Output the [x, y] coordinate of the center of the cell containing the given text.  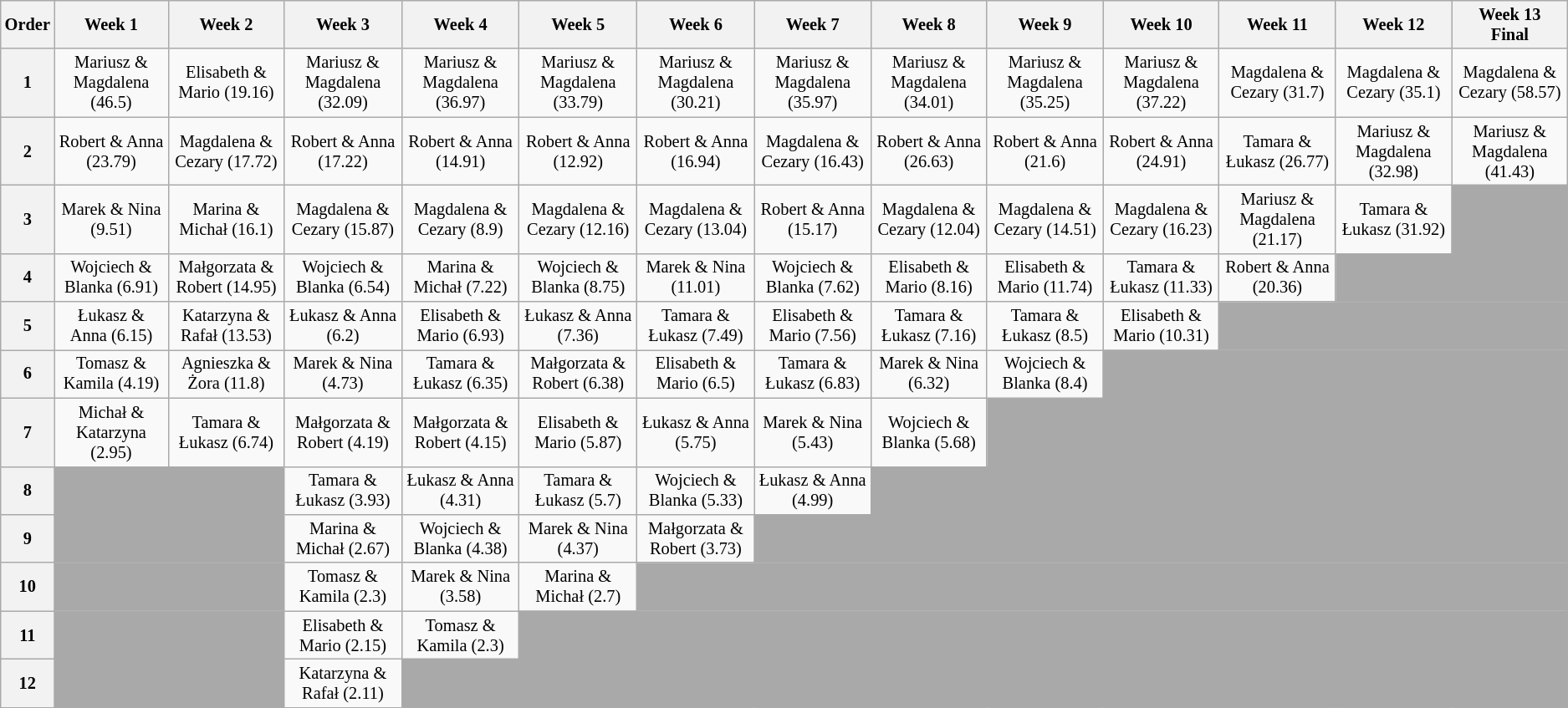
Wojciech & Blanka (4.38) [460, 538]
Tamara & Łukasz (7.49) [696, 326]
Tomasz & Kamila (4.19) [111, 374]
Mariusz & Magdalena (36.97) [460, 83]
Łukasz & Anna (7.36) [579, 326]
Marina & Michał (7.22) [460, 278]
Katarzyna & Rafał (2.11) [343, 683]
Mariusz & Magdalena (46.5) [111, 83]
Wojciech & Blanka (5.68) [928, 432]
Elisabeth & Mario (8.16) [928, 278]
Tamara & Łukasz (11.33) [1161, 278]
Mariusz & Magdalena (32.98) [1393, 151]
Łukasz & Anna (6.15) [111, 326]
Mariusz & Magdalena (35.97) [813, 83]
Marek & Nina (11.01) [696, 278]
Mariusz & Magdalena (21.17) [1278, 219]
Robert & Anna (24.91) [1161, 151]
Łukasz & Anna (5.75) [696, 432]
Tamara & Łukasz (6.35) [460, 374]
Week 12 [1393, 24]
Week 6 [696, 24]
Week 9 [1045, 24]
10 [28, 587]
Magdalena & Cezary (15.87) [343, 219]
Mariusz & Magdalena (32.09) [343, 83]
Robert & Anna (15.17) [813, 219]
2 [28, 151]
Marina & Michał (16.1) [226, 219]
Week 2 [226, 24]
Magdalena & Cezary (8.9) [460, 219]
Magdalena & Cezary (14.51) [1045, 219]
Week 5 [579, 24]
Łukasz & Anna (6.2) [343, 326]
1 [28, 83]
Elisabeth & Mario (11.74) [1045, 278]
9 [28, 538]
Elisabeth & Mario (5.87) [579, 432]
4 [28, 278]
Mariusz & Magdalena (33.79) [579, 83]
Elisabeth & Mario (6.93) [460, 326]
Tamara & Łukasz (6.83) [813, 374]
Mariusz & Magdalena (34.01) [928, 83]
Tamara & Łukasz (8.5) [1045, 326]
Wojciech & Blanka (7.62) [813, 278]
Michał & Katarzyna (2.95) [111, 432]
Week 11 [1278, 24]
Week 10 [1161, 24]
Mariusz & Magdalena (37.22) [1161, 83]
Marek & Nina (3.58) [460, 587]
Wojciech & Blanka (8.75) [579, 278]
Łukasz & Anna (4.31) [460, 491]
Marek & Nina (4.37) [579, 538]
Magdalena & Cezary (58.57) [1510, 83]
6 [28, 374]
3 [28, 219]
Wojciech & Blanka (6.54) [343, 278]
Elisabeth & Mario (19.16) [226, 83]
Marek & Nina (4.73) [343, 374]
5 [28, 326]
Robert & Anna (14.91) [460, 151]
Marek & Nina (9.51) [111, 219]
Robert & Anna (16.94) [696, 151]
Week 8 [928, 24]
Agnieszka & Żora (11.8) [226, 374]
Magdalena & Cezary (35.1) [1393, 83]
8 [28, 491]
Week 13Final [1510, 24]
Marek & Nina (6.32) [928, 374]
Week 4 [460, 24]
Magdalena & Cezary (13.04) [696, 219]
Week 3 [343, 24]
Robert & Anna (23.79) [111, 151]
Mariusz & Magdalena (30.21) [696, 83]
Małgorzata & Robert (4.15) [460, 432]
Marina & Michał (2.7) [579, 587]
Marek & Nina (5.43) [813, 432]
Order [28, 24]
Małgorzata & Robert (14.95) [226, 278]
Robert & Anna (26.63) [928, 151]
Elisabeth & Mario (7.56) [813, 326]
Week 7 [813, 24]
Magdalena & Cezary (16.43) [813, 151]
Wojciech & Blanka (5.33) [696, 491]
Małgorzata & Robert (4.19) [343, 432]
Robert & Anna (17.22) [343, 151]
Magdalena & Cezary (17.72) [226, 151]
Mariusz & Magdalena (41.43) [1510, 151]
Elisabeth & Mario (2.15) [343, 635]
Robert & Anna (12.92) [579, 151]
Elisabeth & Mario (10.31) [1161, 326]
Tamara & Łukasz (3.93) [343, 491]
Mariusz & Magdalena (35.25) [1045, 83]
Tamara & Łukasz (5.7) [579, 491]
Marina & Michał (2.67) [343, 538]
Robert & Anna (21.6) [1045, 151]
Magdalena & Cezary (12.04) [928, 219]
Małgorzata & Robert (3.73) [696, 538]
12 [28, 683]
Wojciech & Blanka (8.4) [1045, 374]
7 [28, 432]
Łukasz & Anna (4.99) [813, 491]
Elisabeth & Mario (6.5) [696, 374]
Tamara & Łukasz (7.16) [928, 326]
Week 1 [111, 24]
11 [28, 635]
Katarzyna & Rafał (13.53) [226, 326]
Wojciech & Blanka (6.91) [111, 278]
Magdalena & Cezary (12.16) [579, 219]
Małgorzata & Robert (6.38) [579, 374]
Magdalena & Cezary (16.23) [1161, 219]
Tamara & Łukasz (31.92) [1393, 219]
Magdalena & Cezary (31.7) [1278, 83]
Tamara & Łukasz (6.74) [226, 432]
Robert & Anna (20.36) [1278, 278]
Tamara & Łukasz (26.77) [1278, 151]
